Locate the cell with the specified text and output its [x, y] center coordinate. 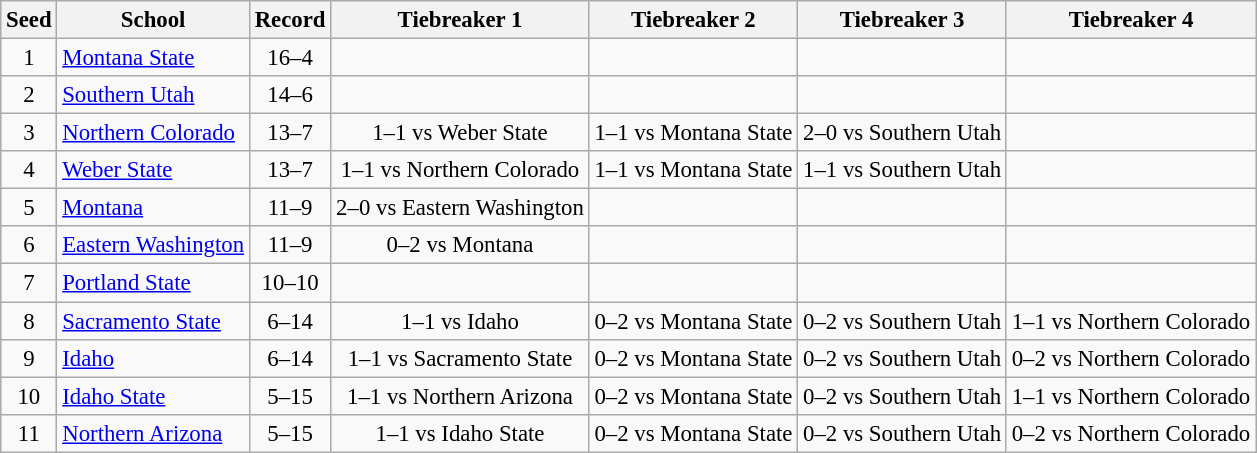
Southern Utah [153, 95]
1–1 vs Sacramento State [460, 358]
Tiebreaker 4 [1130, 20]
2–0 vs Southern Utah [902, 133]
2–0 vs Eastern Washington [460, 208]
Montana [153, 208]
6 [29, 245]
16–4 [290, 58]
Record [290, 20]
1–1 vs Idaho State [460, 433]
1–1 vs Northern Arizona [460, 396]
Northern Colorado [153, 133]
1–1 vs Weber State [460, 133]
10–10 [290, 283]
5 [29, 208]
8 [29, 321]
1 [29, 58]
Tiebreaker 3 [902, 20]
1–1 vs Idaho [460, 321]
3 [29, 133]
14–6 [290, 95]
1–1 vs Southern Utah [902, 170]
School [153, 20]
0–2 vs Montana [460, 245]
Weber State [153, 170]
Northern Arizona [153, 433]
Sacramento State [153, 321]
Montana State [153, 58]
Idaho State [153, 396]
11 [29, 433]
Eastern Washington [153, 245]
7 [29, 283]
10 [29, 396]
4 [29, 170]
Portland State [153, 283]
Tiebreaker 2 [694, 20]
Seed [29, 20]
9 [29, 358]
2 [29, 95]
Idaho [153, 358]
Tiebreaker 1 [460, 20]
